From the cell containing the given text, extract its center point as [x, y] coordinate. 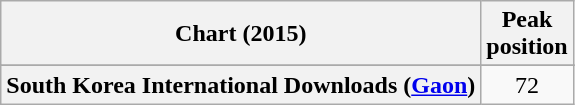
Peakposition [527, 34]
South Korea International Downloads (Gaon) [241, 85]
Chart (2015) [241, 34]
72 [527, 85]
